Capture the cell that displays the provided text and extract its (x, y) central coordinate. 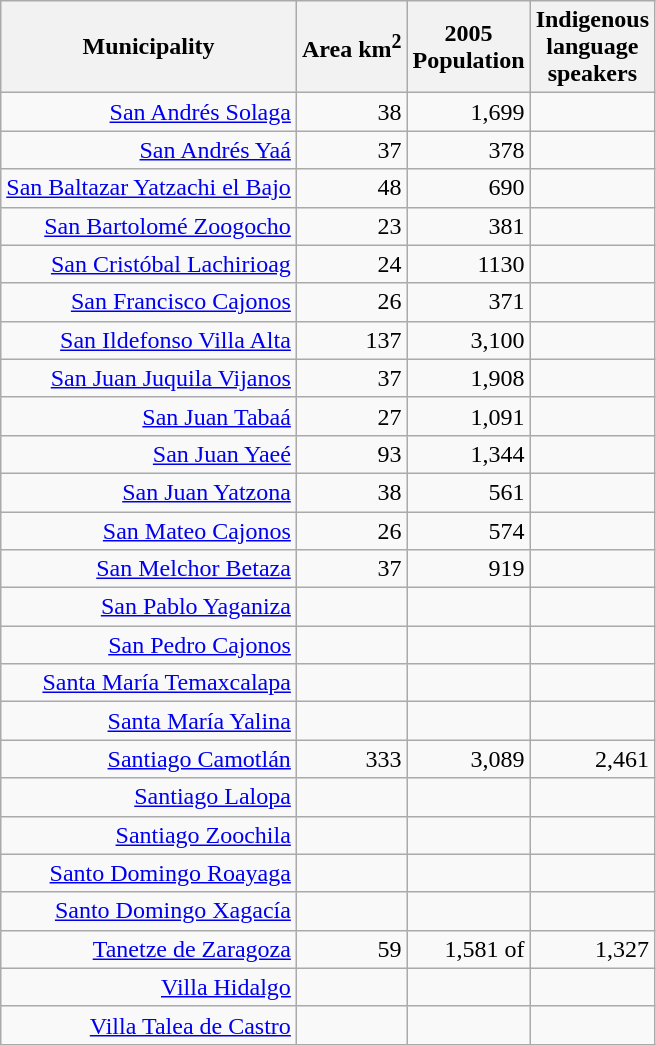
1,699 (468, 112)
San Mateo Cajonos (149, 531)
Area km2 (352, 47)
3,089 (468, 759)
Santa María Yalina (149, 721)
3,100 (468, 340)
San Bartolomé Zoogocho (149, 226)
San Ildefonso Villa Alta (149, 340)
1,344 (468, 454)
2005Population (468, 47)
690 (468, 188)
San Pedro Cajonos (149, 645)
574 (468, 531)
San Pablo Yaganiza (149, 607)
1,327 (592, 949)
San Andrés Solaga (149, 112)
378 (468, 150)
Santo Domingo Roayaga (149, 873)
Indigenouslanguagespeakers (592, 47)
Santiago Lalopa (149, 797)
24 (352, 264)
Villa Hidalgo (149, 987)
San Juan Yaeé (149, 454)
Villa Talea de Castro (149, 1025)
23 (352, 226)
Santa María Temaxcalapa (149, 683)
333 (352, 759)
San Francisco Cajonos (149, 302)
San Juan Yatzona (149, 492)
Santiago Camotlán (149, 759)
San Melchor Betaza (149, 569)
San Juan Juquila Vijanos (149, 378)
San Juan Tabaá (149, 416)
San Andrés Yaá (149, 150)
1,581 of (468, 949)
371 (468, 302)
1,091 (468, 416)
Municipality (149, 47)
San Baltazar Yatzachi el Bajo (149, 188)
561 (468, 492)
93 (352, 454)
2,461 (592, 759)
59 (352, 949)
Santo Domingo Xagacía (149, 911)
Santiago Zoochila (149, 835)
Tanetze de Zaragoza (149, 949)
137 (352, 340)
919 (468, 569)
San Cristóbal Lachirioag (149, 264)
48 (352, 188)
1130 (468, 264)
27 (352, 416)
1,908 (468, 378)
381 (468, 226)
